Detect which cell encompasses the target text, then output its [x, y] center coordinate. 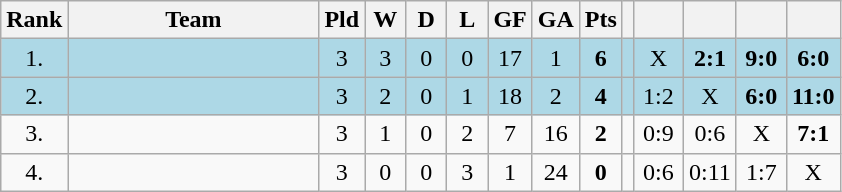
0:9 [658, 134]
L [468, 20]
1:7 [761, 172]
7:1 [813, 134]
9:0 [761, 58]
W [386, 20]
17 [510, 58]
GA [556, 20]
4 [600, 96]
3. [34, 134]
6 [600, 58]
1:2 [658, 96]
D [426, 20]
1. [34, 58]
Team [194, 20]
2. [34, 96]
16 [556, 134]
2:1 [710, 58]
Pts [600, 20]
24 [556, 172]
Rank [34, 20]
18 [510, 96]
Pld [342, 20]
0:11 [710, 172]
7 [510, 134]
11:0 [813, 96]
GF [510, 20]
4. [34, 172]
